Return the [X, Y] coordinate for the center point of the cell that contains the specified text.  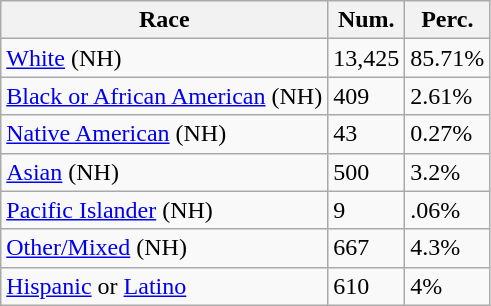
4.3% [448, 248]
.06% [448, 210]
43 [366, 134]
Black or African American (NH) [164, 96]
Native American (NH) [164, 134]
Num. [366, 20]
Hispanic or Latino [164, 286]
9 [366, 210]
Other/Mixed (NH) [164, 248]
610 [366, 286]
667 [366, 248]
409 [366, 96]
500 [366, 172]
White (NH) [164, 58]
0.27% [448, 134]
Pacific Islander (NH) [164, 210]
Perc. [448, 20]
13,425 [366, 58]
85.71% [448, 58]
4% [448, 286]
2.61% [448, 96]
3.2% [448, 172]
Race [164, 20]
Asian (NH) [164, 172]
